For the text-containing cell, return its midpoint in (x, y) coordinate format. 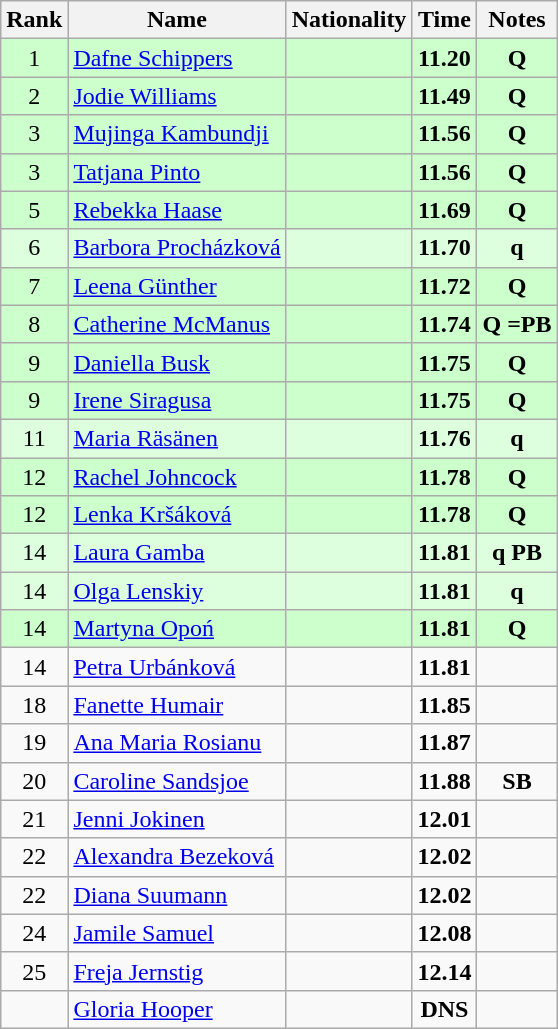
Fanette Humair (177, 705)
Diana Suumann (177, 895)
Freja Jernstig (177, 971)
Barbora Procházková (177, 248)
25 (34, 971)
Notes (517, 20)
Time (444, 20)
1 (34, 58)
18 (34, 705)
Tatjana Pinto (177, 172)
21 (34, 819)
12.01 (444, 819)
12.14 (444, 971)
Catherine McManus (177, 324)
19 (34, 743)
11.70 (444, 248)
Olga Lenskiy (177, 591)
Petra Urbánková (177, 667)
11.87 (444, 743)
11.85 (444, 705)
Ana Maria Rosianu (177, 743)
Leena Günther (177, 286)
SB (517, 781)
Mujinga Kambundji (177, 134)
11.69 (444, 210)
q PB (517, 553)
Alexandra Bezeková (177, 857)
Jodie Williams (177, 96)
Irene Siragusa (177, 400)
11.20 (444, 58)
Q =PB (517, 324)
11.74 (444, 324)
7 (34, 286)
Maria Räsänen (177, 438)
Dafne Schippers (177, 58)
Gloria Hooper (177, 1009)
Name (177, 20)
Jenni Jokinen (177, 819)
5 (34, 210)
24 (34, 933)
Daniella Busk (177, 362)
20 (34, 781)
Rachel Johncock (177, 477)
11.72 (444, 286)
12.08 (444, 933)
2 (34, 96)
Rank (34, 20)
11.49 (444, 96)
11 (34, 438)
11.88 (444, 781)
6 (34, 248)
Rebekka Haase (177, 210)
8 (34, 324)
Laura Gamba (177, 553)
Martyna Opoń (177, 629)
Caroline Sandsjoe (177, 781)
11.76 (444, 438)
Lenka Kršáková (177, 515)
Nationality (349, 20)
Jamile Samuel (177, 933)
DNS (444, 1009)
